For the text-containing cell, return its midpoint in [x, y] coordinate format. 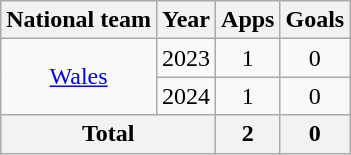
Goals [315, 20]
Year [186, 20]
Apps [248, 20]
National team [79, 20]
2023 [186, 58]
2024 [186, 96]
2 [248, 134]
Total [108, 134]
Wales [79, 77]
